Find where the given text appears and provide that cell's center as (x, y) coordinate. 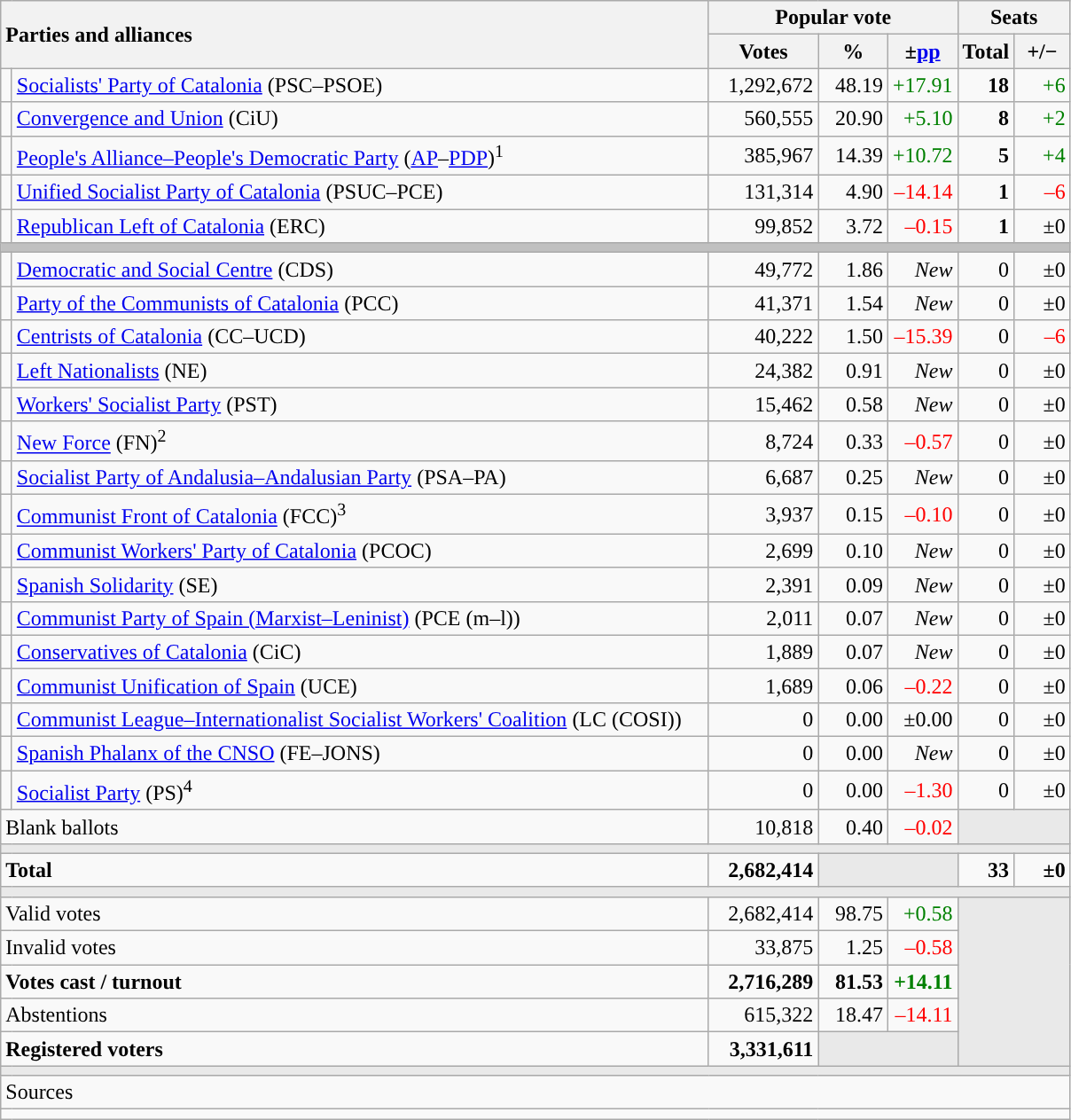
14.39 (853, 156)
0.25 (853, 478)
0.09 (853, 584)
Votes (763, 51)
Popular vote (833, 18)
560,555 (763, 119)
0.33 (853, 442)
±pp (922, 51)
2,716,289 (763, 982)
1.86 (853, 270)
2,699 (763, 551)
1,292,672 (763, 85)
15,462 (763, 404)
–0.15 (922, 226)
Conservatives of Catalonia (CiC) (360, 652)
1.54 (853, 303)
0.40 (853, 826)
2,011 (763, 618)
Spanish Phalanx of the CNSO (FE–JONS) (360, 754)
Centrists of Catalonia (CC–UCD) (360, 337)
41,371 (763, 303)
–0.58 (922, 948)
1.50 (853, 337)
6,687 (763, 478)
–15.39 (922, 337)
–0.02 (922, 826)
Socialists' Party of Catalonia (PSC–PSOE) (360, 85)
Spanish Solidarity (SE) (360, 584)
Communist Workers' Party of Catalonia (PCOC) (360, 551)
±0.00 (922, 720)
Socialist Party (PS)4 (360, 791)
–14.11 (922, 1015)
Convergence and Union (CiU) (360, 119)
385,967 (763, 156)
33 (986, 870)
Invalid votes (355, 948)
2,391 (763, 584)
24,382 (763, 371)
40,222 (763, 337)
0.58 (853, 404)
1.25 (853, 948)
Votes cast / turnout (355, 982)
Abstentions (355, 1015)
–1.30 (922, 791)
20.90 (853, 119)
8,724 (763, 442)
0.15 (853, 514)
1,889 (763, 652)
81.53 (853, 982)
–0.22 (922, 685)
18 (986, 85)
Party of the Communists of Catalonia (PCC) (360, 303)
3.72 (853, 226)
48.19 (853, 85)
33,875 (763, 948)
People's Alliance–People's Democratic Party (AP–PDP)1 (360, 156)
Unified Socialist Party of Catalonia (PSUC–PCE) (360, 192)
+14.11 (922, 982)
+10.72 (922, 156)
+6 (1043, 85)
New Force (FN)2 (360, 442)
+/− (1043, 51)
Communist Unification of Spain (UCE) (360, 685)
5 (986, 156)
Valid votes (355, 913)
+4 (1043, 156)
Left Nationalists (NE) (360, 371)
Communist Front of Catalonia (FCC)3 (360, 514)
Democratic and Social Centre (CDS) (360, 270)
98.75 (853, 913)
3,331,611 (763, 1049)
Communist League–Internationalist Socialist Workers' Coalition (LC (COSI)) (360, 720)
8 (986, 119)
49,772 (763, 270)
0.10 (853, 551)
Parties and alliances (355, 35)
4.90 (853, 192)
99,852 (763, 226)
Registered voters (355, 1049)
+17.91 (922, 85)
Workers' Socialist Party (PST) (360, 404)
Sources (535, 1093)
10,818 (763, 826)
Seats (1014, 18)
131,314 (763, 192)
% (853, 51)
+5.10 (922, 119)
Blank ballots (355, 826)
+0.58 (922, 913)
–0.10 (922, 514)
615,322 (763, 1015)
3,937 (763, 514)
1,689 (763, 685)
0.06 (853, 685)
–14.14 (922, 192)
Republican Left of Catalonia (ERC) (360, 226)
+2 (1043, 119)
0.91 (853, 371)
Socialist Party of Andalusia–Andalusian Party (PSA–PA) (360, 478)
18.47 (853, 1015)
–0.57 (922, 442)
Communist Party of Spain (Marxist–Leninist) (PCE (m–l)) (360, 618)
